Identify which cell holds the provided text, then report its [X, Y] central coordinate. 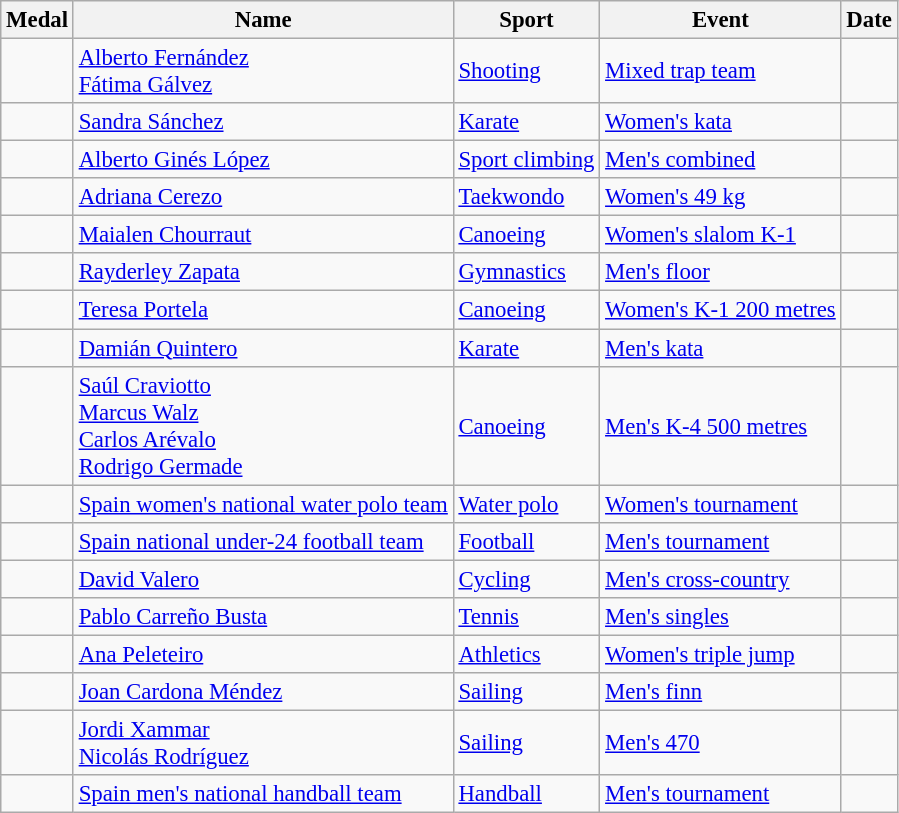
Maialen Chourraut [263, 235]
Spain women's national water polo team [263, 504]
Men's cross-country [720, 579]
Sandra Sánchez [263, 122]
Pablo Carreño Busta [263, 617]
Women's K-1 200 metres [720, 310]
Men's finn [720, 692]
Water polo [526, 504]
Medal [38, 20]
Women's tournament [720, 504]
Spain national under-24 football team [263, 541]
Event [720, 20]
Sport [526, 20]
Date [869, 20]
Rayderley Zapata [263, 273]
Ana Peleteiro [263, 654]
David Valero [263, 579]
Handball [526, 794]
Tennis [526, 617]
Shooting [526, 72]
Men's 470 [720, 742]
Football [526, 541]
Sport climbing [526, 160]
Cycling [526, 579]
Men's kata [720, 348]
Men's floor [720, 273]
Jordi XammarNicolás Rodríguez [263, 742]
Saúl CraviottoMarcus WalzCarlos ArévaloRodrigo Germade [263, 426]
Adriana Cerezo [263, 197]
Spain men's national handball team [263, 794]
Damián Quintero [263, 348]
Alberto FernándezFátima Gálvez [263, 72]
Joan Cardona Méndez [263, 692]
Athletics [526, 654]
Men's combined [720, 160]
Men's singles [720, 617]
Teresa Portela [263, 310]
Alberto Ginés López [263, 160]
Name [263, 20]
Mixed trap team [720, 72]
Women's kata [720, 122]
Gymnastics [526, 273]
Women's 49 kg [720, 197]
Women's slalom K-1 [720, 235]
Men's K-4 500 metres [720, 426]
Taekwondo [526, 197]
Women's triple jump [720, 654]
